Locate the cell with the specified text and output its [X, Y] center coordinate. 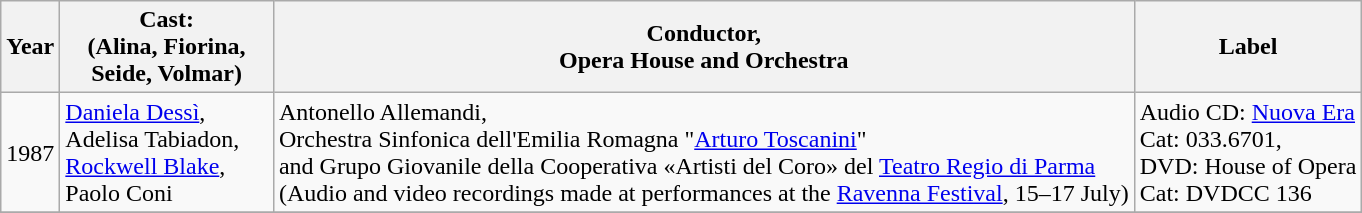
Audio CD: Nuova EraCat: 033.6701,DVD: House of OperaCat: DVDCC 136 [1248, 152]
Cast:(Alina, Fiorina,Seide, Volmar) [167, 47]
1987 [30, 152]
Conductor,Opera House and Orchestra [704, 47]
Daniela Dessì,Adelisa Tabiadon,Rockwell Blake,Paolo Coni [167, 152]
Year [30, 47]
Label [1248, 47]
